Detect which cell encompasses the target text, then output its (x, y) center coordinate. 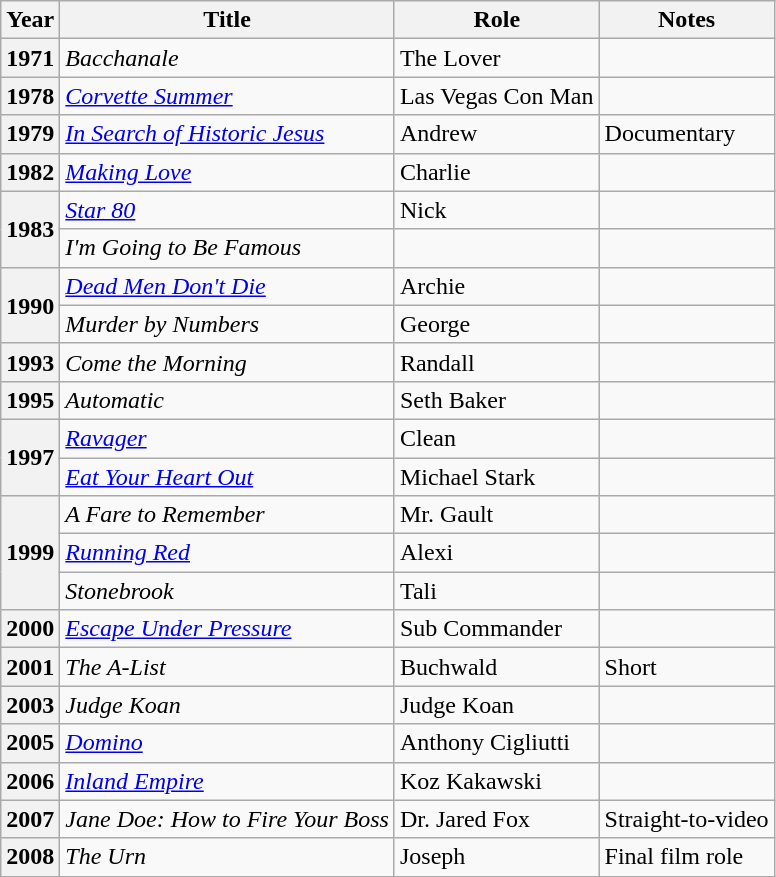
Bacchanale (228, 58)
2001 (30, 667)
Seth Baker (496, 400)
Role (496, 20)
Domino (228, 743)
Star 80 (228, 210)
Short (686, 667)
Eat Your Heart Out (228, 477)
Anthony Cigliutti (496, 743)
1993 (30, 362)
2000 (30, 629)
Sub Commander (496, 629)
1997 (30, 457)
2006 (30, 781)
Murder by Numbers (228, 324)
Automatic (228, 400)
Koz Kakawski (496, 781)
Stonebrook (228, 591)
Inland Empire (228, 781)
Come the Morning (228, 362)
Dr. Jared Fox (496, 819)
2008 (30, 857)
2007 (30, 819)
A Fare to Remember (228, 515)
2005 (30, 743)
1979 (30, 134)
1971 (30, 58)
Straight-to-video (686, 819)
George (496, 324)
Joseph (496, 857)
Mr. Gault (496, 515)
2003 (30, 705)
In Search of Historic Jesus (228, 134)
Dead Men Don't Die (228, 286)
Tali (496, 591)
Archie (496, 286)
Clean (496, 438)
Alexi (496, 553)
Making Love (228, 172)
The Lover (496, 58)
I'm Going to Be Famous (228, 248)
Randall (496, 362)
Charlie (496, 172)
Jane Doe: How to Fire Your Boss (228, 819)
Andrew (496, 134)
Ravager (228, 438)
The Urn (228, 857)
Las Vegas Con Man (496, 96)
1982 (30, 172)
1999 (30, 553)
1983 (30, 229)
Running Red (228, 553)
1978 (30, 96)
1990 (30, 305)
Corvette Summer (228, 96)
Title (228, 20)
Documentary (686, 134)
Year (30, 20)
1995 (30, 400)
Notes (686, 20)
Michael Stark (496, 477)
Buchwald (496, 667)
Nick (496, 210)
Escape Under Pressure (228, 629)
The A-List (228, 667)
Final film role (686, 857)
